Find where the given text appears and provide that cell's center as (X, Y) coordinate. 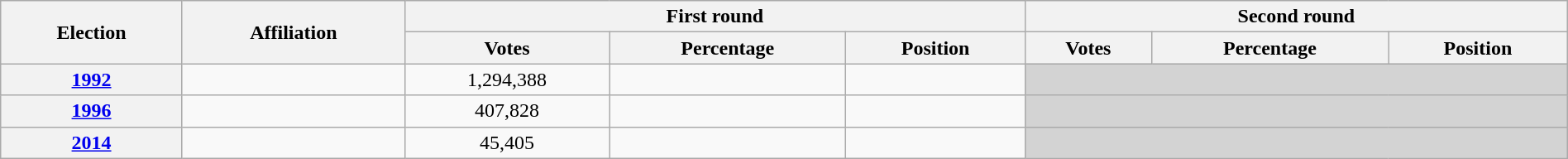
407,828 (506, 111)
1,294,388 (506, 79)
First round (715, 17)
1996 (92, 111)
Second round (1296, 17)
Election (92, 32)
45,405 (506, 142)
1992 (92, 79)
2014 (92, 142)
Affiliation (293, 32)
